Output the (x, y) coordinate of the center of the cell containing the given text.  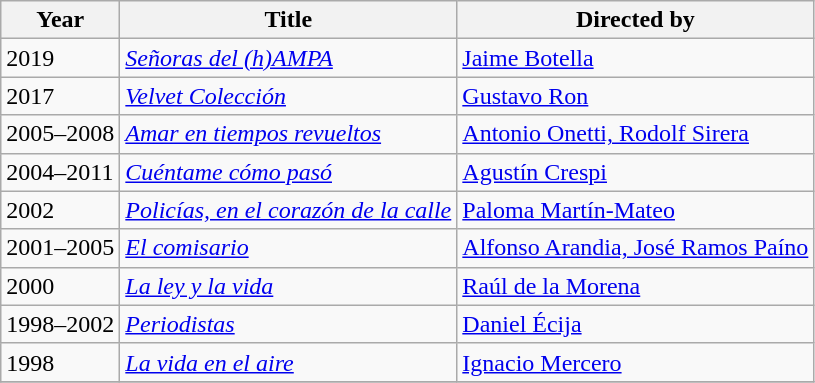
El comisario (288, 248)
Paloma Martín-Mateo (636, 210)
Cuéntame cómo pasó (288, 172)
2005–2008 (60, 134)
Policías, en el corazón de la calle (288, 210)
Ignacio Mercero (636, 362)
Jaime Botella (636, 58)
La ley y la vida (288, 286)
1998 (60, 362)
Antonio Onetti, Rodolf Sirera (636, 134)
Velvet Colección (288, 96)
Alfonso Arandia, José Ramos Paíno (636, 248)
Gustavo Ron (636, 96)
Daniel Écija (636, 324)
2002 (60, 210)
Señoras del (h)AMPA (288, 58)
Amar en tiempos revueltos (288, 134)
Raúl de la Morena (636, 286)
2019 (60, 58)
1998–2002 (60, 324)
2000 (60, 286)
Agustín Crespi (636, 172)
La vida en el aire (288, 362)
2017 (60, 96)
2001–2005 (60, 248)
Directed by (636, 20)
2004–2011 (60, 172)
Title (288, 20)
Year (60, 20)
Periodistas (288, 324)
